Capture the cell that displays the provided text and extract its [X, Y] central coordinate. 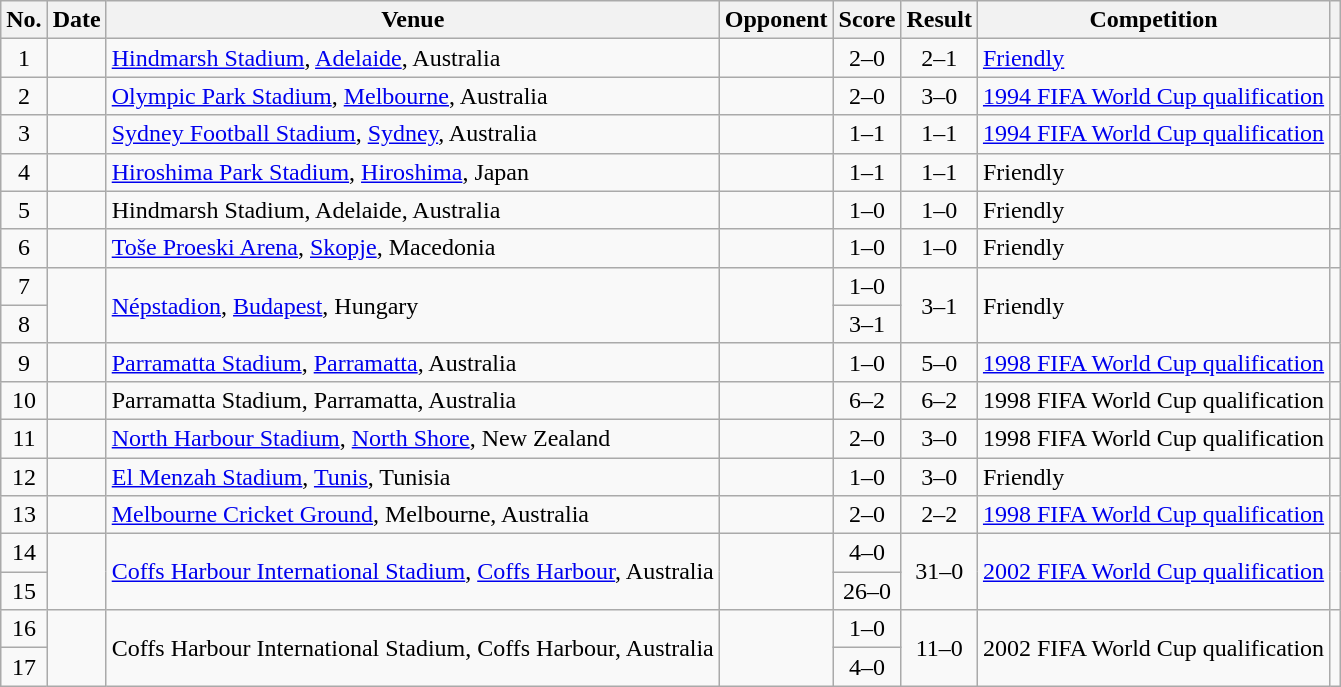
No. [24, 20]
9 [24, 362]
1 [24, 58]
15 [24, 591]
10 [24, 400]
Népstadion, Budapest, Hungary [412, 305]
Melbourne Cricket Ground, Melbourne, Australia [412, 515]
3 [24, 134]
14 [24, 553]
26–0 [867, 591]
11–0 [939, 648]
5–0 [939, 362]
Opponent [776, 20]
31–0 [939, 572]
6 [24, 248]
El Menzah Stadium, Tunis, Tunisia [412, 477]
Venue [412, 20]
8 [24, 324]
Date [76, 20]
2–2 [939, 515]
Hiroshima Park Stadium, Hiroshima, Japan [412, 172]
Toše Proeski Arena, Skopje, Macedonia [412, 248]
2–1 [939, 58]
2 [24, 96]
Sydney Football Stadium, Sydney, Australia [412, 134]
12 [24, 477]
11 [24, 438]
North Harbour Stadium, North Shore, New Zealand [412, 438]
13 [24, 515]
5 [24, 210]
Score [867, 20]
7 [24, 286]
Olympic Park Stadium, Melbourne, Australia [412, 96]
16 [24, 629]
Competition [1153, 20]
Result [939, 20]
4 [24, 172]
17 [24, 667]
